For the text-containing cell, return its midpoint in [X, Y] coordinate format. 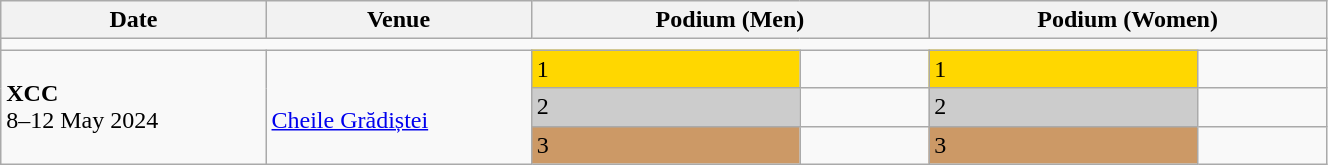
XCC 8–12 May 2024 [134, 107]
Podium (Women) [1128, 20]
Venue [398, 20]
Date [134, 20]
Cheile Grădiștei [398, 107]
Podium (Men) [730, 20]
